Extract the (X, Y) coordinate from the center of the cell holding the provided text.  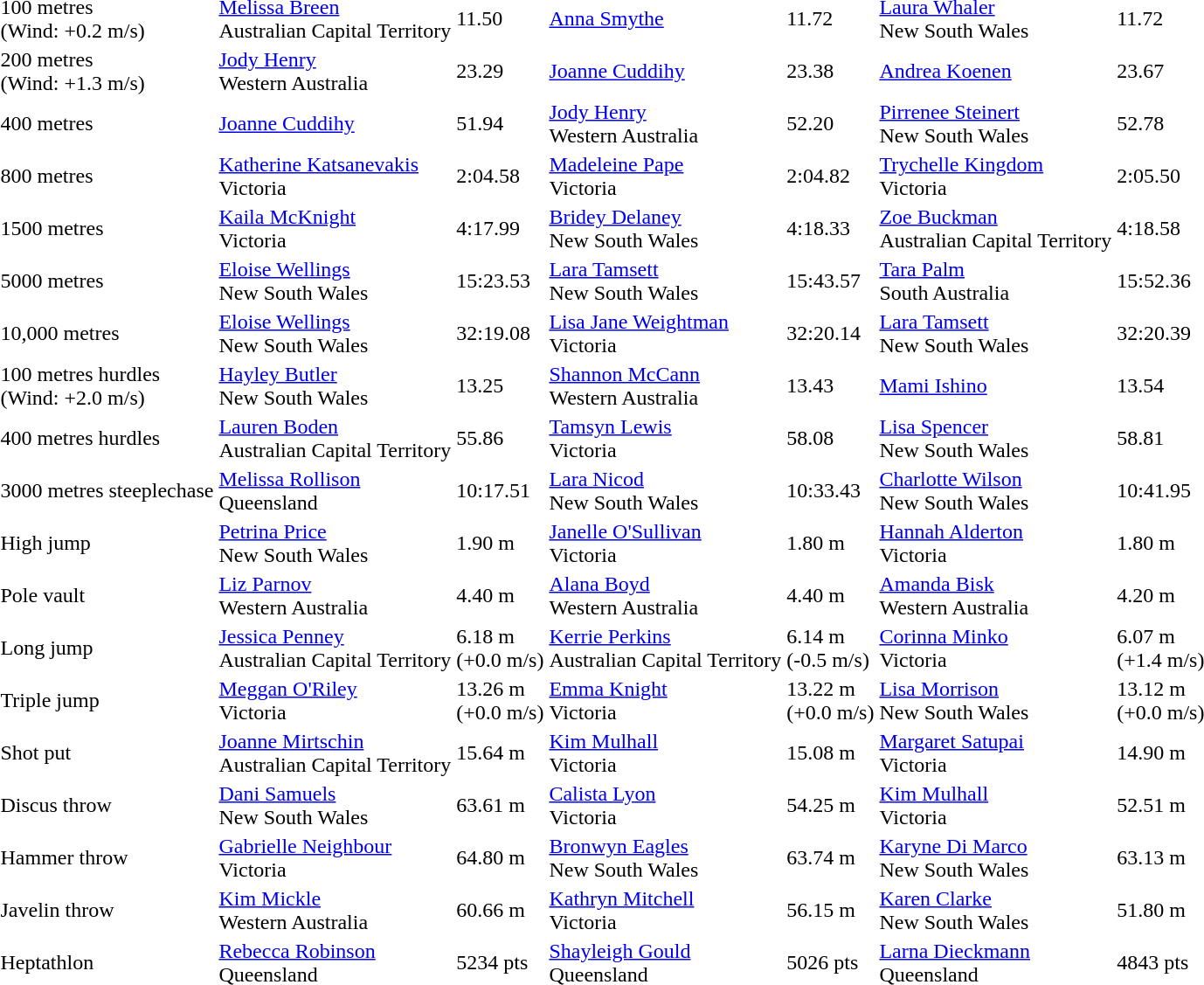
2:04.58 (500, 177)
Alana BoydWestern Australia (666, 596)
Karyne Di MarcoNew South Wales (996, 858)
Petrina PriceNew South Wales (336, 544)
Madeleine PapeVictoria (666, 177)
Lisa SpencerNew South Wales (996, 439)
Tara PalmSouth Australia (996, 281)
Bronwyn EaglesNew South Wales (666, 858)
13.22 m (+0.0 m/s) (830, 701)
6.14 m (-0.5 m/s) (830, 649)
Bridey DelaneyNew South Wales (666, 229)
Trychelle KingdomVictoria (996, 177)
15.64 m (500, 753)
60.66 m (500, 911)
Karen ClarkeNew South Wales (996, 911)
Katherine KatsanevakisVictoria (336, 177)
Kathryn MitchellVictoria (666, 911)
23.29 (500, 72)
13.26 m (+0.0 m/s) (500, 701)
Dani SamuelsNew South Wales (336, 806)
Amanda BiskWestern Australia (996, 596)
Lisa Jane WeightmanVictoria (666, 334)
Gabrielle NeighbourVictoria (336, 858)
10:17.51 (500, 491)
Hayley ButlerNew South Wales (336, 386)
1.80 m (830, 544)
1.90 m (500, 544)
Meggan O'RileyVictoria (336, 701)
Calista LyonVictoria (666, 806)
51.94 (500, 124)
Shannon McCannWestern Australia (666, 386)
15.08 m (830, 753)
Charlotte WilsonNew South Wales (996, 491)
32:19.08 (500, 334)
Corinna MinkoVictoria (996, 649)
Andrea Koenen (996, 72)
Lisa MorrisonNew South Wales (996, 701)
32:20.14 (830, 334)
58.08 (830, 439)
13.43 (830, 386)
13.25 (500, 386)
4:18.33 (830, 229)
Lara NicodNew South Wales (666, 491)
23.38 (830, 72)
Pirrenee SteinertNew South Wales (996, 124)
55.86 (500, 439)
Zoe BuckmanAustralian Capital Territory (996, 229)
Hannah AldertonVictoria (996, 544)
63.61 m (500, 806)
Melissa RollisonQueensland (336, 491)
Emma KnightVictoria (666, 701)
15:43.57 (830, 281)
Mami Ishino (996, 386)
Joanne MirtschinAustralian Capital Territory (336, 753)
6.18 m (+0.0 m/s) (500, 649)
Jessica PenneyAustralian Capital Territory (336, 649)
4:17.99 (500, 229)
56.15 m (830, 911)
Liz ParnovWestern Australia (336, 596)
Janelle O'SullivanVictoria (666, 544)
15:23.53 (500, 281)
Lauren BodenAustralian Capital Territory (336, 439)
Kaila McKnightVictoria (336, 229)
Tamsyn LewisVictoria (666, 439)
2:04.82 (830, 177)
64.80 m (500, 858)
Kim MickleWestern Australia (336, 911)
Kerrie PerkinsAustralian Capital Territory (666, 649)
63.74 m (830, 858)
10:33.43 (830, 491)
54.25 m (830, 806)
52.20 (830, 124)
Margaret SatupaiVictoria (996, 753)
